Locate the cell with the specified text and output its [x, y] center coordinate. 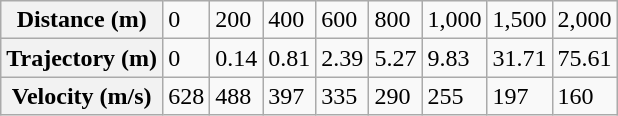
2.39 [342, 58]
0.81 [290, 58]
290 [396, 96]
1,500 [520, 20]
488 [236, 96]
Distance (m) [82, 20]
200 [236, 20]
800 [396, 20]
31.71 [520, 58]
397 [290, 96]
1,000 [454, 20]
75.61 [584, 58]
600 [342, 20]
197 [520, 96]
Trajectory (m) [82, 58]
160 [584, 96]
Velocity (m/s) [82, 96]
9.83 [454, 58]
628 [186, 96]
255 [454, 96]
400 [290, 20]
2,000 [584, 20]
335 [342, 96]
0.14 [236, 58]
5.27 [396, 58]
